Detect which cell encompasses the target text, then output its (x, y) center coordinate. 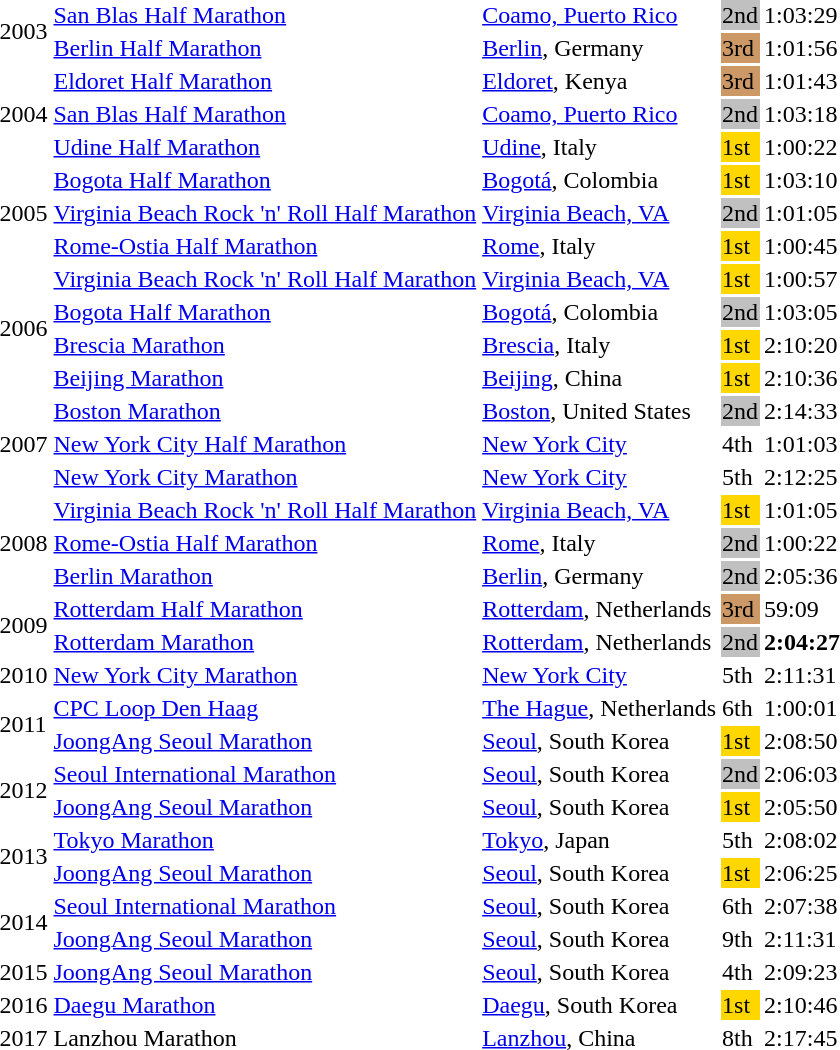
Berlin Marathon (265, 576)
Berlin Half Marathon (265, 48)
Beijing Marathon (265, 378)
Daegu, South Korea (600, 1005)
Rotterdam Half Marathon (265, 609)
Brescia, Italy (600, 345)
Daegu Marathon (265, 1005)
The Hague, Netherlands (600, 708)
Tokyo Marathon (265, 840)
Udine, Italy (600, 147)
Brescia Marathon (265, 345)
Eldoret, Kenya (600, 81)
Beijing, China (600, 378)
Boston, United States (600, 411)
Rotterdam Marathon (265, 642)
CPC Loop Den Haag (265, 708)
Eldoret Half Marathon (265, 81)
9th (740, 939)
Boston Marathon (265, 411)
New York City Half Marathon (265, 444)
Tokyo, Japan (600, 840)
Udine Half Marathon (265, 147)
